Capture the cell that displays the provided text and extract its [x, y] central coordinate. 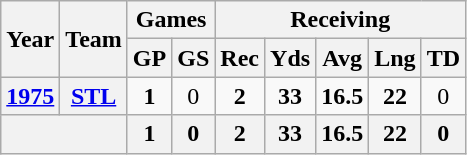
Receiving [340, 20]
Yds [290, 58]
Games [170, 20]
GP [149, 58]
Rec [240, 58]
Year [30, 39]
Avg [342, 58]
GS [194, 58]
1975 [30, 96]
STL [94, 96]
Team [94, 39]
TD [443, 58]
Lng [395, 58]
